Capture the cell that displays the provided text and extract its [x, y] central coordinate. 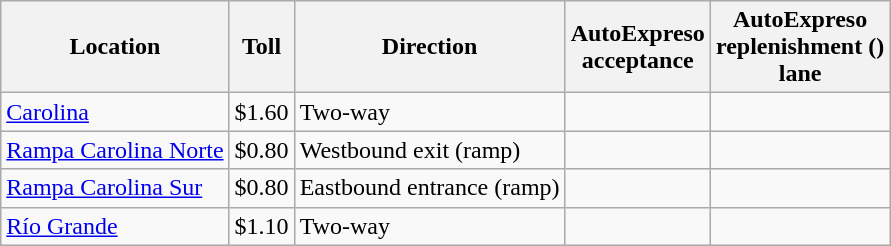
Eastbound entrance (ramp) [430, 188]
Westbound exit (ramp) [430, 150]
$1.10 [262, 226]
Río Grande [115, 226]
Rampa Carolina Norte [115, 150]
Toll [262, 47]
Rampa Carolina Sur [115, 188]
Carolina [115, 112]
Direction [430, 47]
AutoExpreso replenishment () lane [800, 47]
Location [115, 47]
$1.60 [262, 112]
AutoExpreso acceptance [638, 47]
